Output the (X, Y) coordinate of the center of the cell containing the given text.  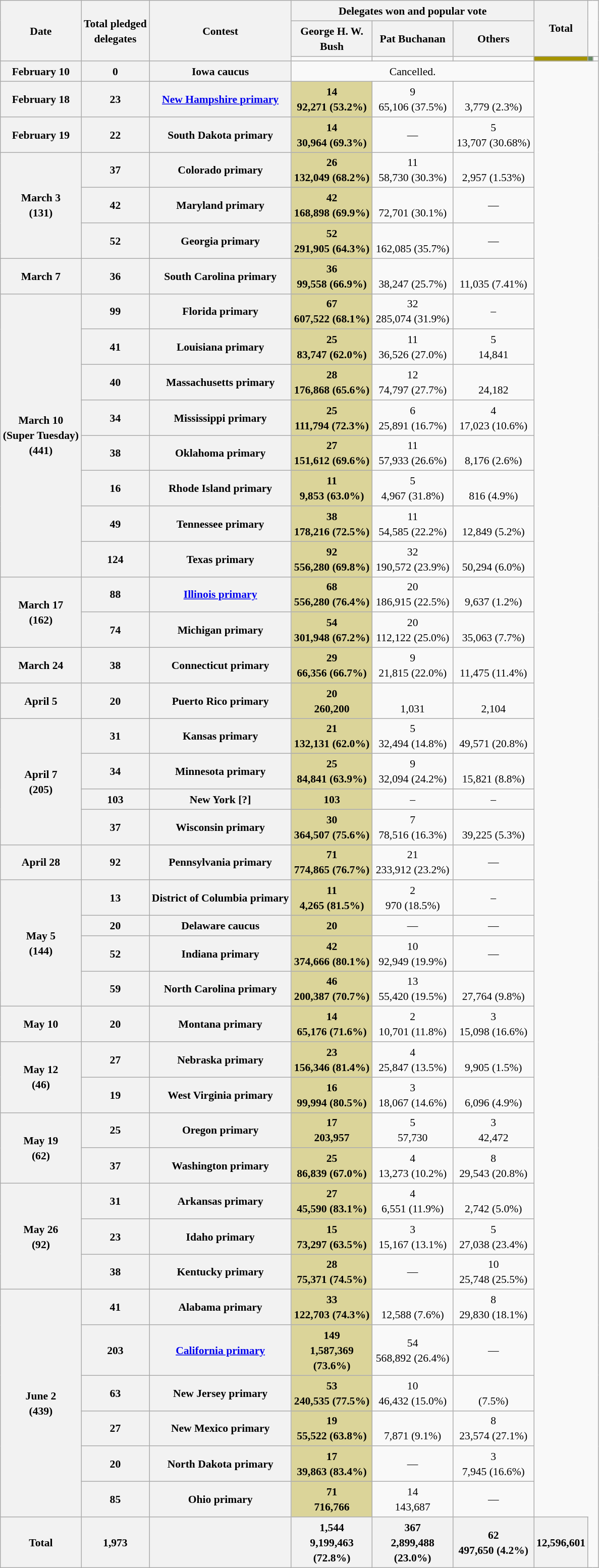
1355,420 (19.5%) (413, 989)
92556,280 (69.8%) (332, 559)
1739,863 (83.4%) (332, 1464)
Others (494, 38)
Minnesota primary (221, 771)
67607,522 (68.1%) (332, 311)
425,847 (13.5%) (413, 1059)
May 12(46) (41, 1077)
11,035 (7.41%) (494, 276)
14143,687 (413, 1499)
1492,271 (53.2%) (332, 99)
Delegates won and popular vote (412, 11)
Connecticut primary (221, 665)
May 10 (41, 1024)
124 (115, 559)
32285,074 (31.9%) (413, 311)
38,247 (25.7%) (413, 276)
3,779 (2.3%) (494, 99)
March 7 (41, 276)
George H. W. Bush (332, 38)
210,701 (11.8%) (413, 1024)
42 (115, 205)
25 (115, 1130)
9,637 (1.2%) (494, 594)
315,098 (16.6%) (494, 1024)
318,067 (14.6%) (413, 1095)
53240,535 (77.5%) (332, 1393)
2970 (18.5%) (413, 898)
26132,049 (68.2%) (332, 170)
71774,865 (76.7%) (332, 862)
8,176 (2.6%) (494, 453)
2745,590 (83.1%) (332, 1201)
35,063 (7.7%) (494, 630)
625,891 (16.7%) (413, 418)
20112,122 (25.0%) (413, 630)
417,023 (10.6%) (494, 418)
Wisconsin primary (221, 827)
932,094 (24.2%) (413, 771)
315,167 (13.1%) (413, 1237)
Rhode Island primary (221, 488)
Iowa caucus (221, 72)
119,853 (63.0%) (332, 488)
Oregon primary (221, 1130)
513,707 (30.68%) (494, 135)
Alabama primary (221, 1307)
Texas primary (221, 559)
West Virginia primary (221, 1095)
16 (115, 488)
1,5449,199,463 (72.8%) (332, 1542)
21233,912 (23.2%) (413, 862)
28176,868 (65.6%) (332, 382)
778,516 (16.3%) (413, 827)
May 26(92) (41, 1237)
99 (115, 311)
52291,905 (64.3%) (332, 241)
342,472 (494, 1130)
April 7(205) (41, 781)
Indiana primary (221, 954)
921,815 (22.0%) (413, 665)
Nebraska primary (221, 1059)
965,106 (37.5%) (413, 99)
Washington primary (221, 1166)
New Jersey primary (221, 1393)
February 18 (41, 99)
33122,703 (74.3%) (332, 1307)
24,182 (494, 382)
2,742 (5.0%) (494, 1201)
63 (115, 1393)
California primary (221, 1350)
1491,587,369 (73.6%) (332, 1350)
71716,766 (332, 1499)
1025,748 (25.5%) (494, 1272)
February 19 (41, 135)
New Hampshire primary (221, 99)
27151,612 (69.6%) (332, 453)
42374,666 (80.1%) (332, 954)
40 (115, 382)
49,571 (20.8%) (494, 736)
36 (115, 276)
20186,915 (22.5%) (413, 594)
Louisiana primary (221, 347)
46,551 (11.9%) (413, 1201)
39,225 (5.3%) (494, 827)
20260,200 (332, 701)
85 (115, 1499)
54568,892 (26.4%) (413, 1350)
88 (115, 594)
Colorado primary (221, 170)
Massachusetts primary (221, 382)
March 3(131) (41, 205)
413,273 (10.2%) (413, 1166)
54,967 (31.8%) (413, 488)
Arkansas primary (221, 1201)
Cancelled. (412, 72)
54301,948 (67.2%) (332, 630)
North Dakota primary (221, 1464)
6,096 (4.9%) (494, 1095)
42168,898 (69.9%) (332, 205)
3672,899,488 (23.0%) (413, 1542)
Montana primary (221, 1024)
(7.5%) (494, 1393)
South Carolina primary (221, 276)
74 (115, 630)
2,104 (494, 701)
1465,176 (71.6%) (332, 1024)
50,294 (6.0%) (494, 559)
17203,957 (332, 1130)
27,764 (9.8%) (494, 989)
March 17(162) (41, 612)
12,596,601 (561, 1542)
72,701 (30.1%) (413, 205)
68556,280 (76.4%) (332, 594)
2586,839 (67.0%) (332, 1166)
11,475 (11.4%) (494, 665)
9,905 (1.5%) (494, 1059)
2583,747 (62.0%) (332, 347)
May 19(62) (41, 1148)
19 (115, 1095)
49 (115, 524)
North Carolina primary (221, 989)
38178,216 (72.5%) (332, 524)
21132,131 (62.0%) (332, 736)
1573,297 (63.5%) (332, 1237)
92 (115, 862)
3699,558 (66.9%) (332, 276)
South Dakota primary (221, 135)
46200,387 (70.7%) (332, 989)
Idaho primary (221, 1237)
June 2(439) (41, 1404)
Kentucky primary (221, 1272)
32190,572 (23.9%) (413, 559)
Illinois primary (221, 594)
514,841 (494, 347)
March 24 (41, 665)
7,871 (9.1%) (413, 1428)
12,588 (7.6%) (413, 1307)
Maryland primary (221, 205)
Oklahoma primary (221, 453)
12,849 (5.2%) (494, 524)
1699,994 (80.5%) (332, 1095)
Puerto Rico primary (221, 701)
532,494 (14.8%) (413, 736)
Total pledgeddelegates (115, 31)
13 (115, 898)
New Mexico primary (221, 1428)
2875,371 (74.5%) (332, 1272)
25111,794 (72.3%) (332, 418)
1274,797 (27.7%) (413, 382)
1136,526 (27.0%) (413, 347)
15,821 (8.8%) (494, 771)
829,543 (20.8%) (494, 1166)
2966,356 (66.7%) (332, 665)
April 5 (41, 701)
162,085 (35.7%) (413, 241)
May 5(144) (41, 943)
1157,933 (26.6%) (413, 453)
February 10 (41, 72)
Georgia primary (221, 241)
37,945 (16.6%) (494, 1464)
527,038 (23.4%) (494, 1237)
1955,522 (63.8%) (332, 1428)
816 (4.9%) (494, 488)
Ohio primary (221, 1499)
114,265 (81.5%) (332, 898)
829,830 (18.1%) (494, 1307)
1158,730 (30.3%) (413, 170)
March 10(Super Tuesday)(441) (41, 435)
New York [?] (221, 799)
1,973 (115, 1542)
Michigan primary (221, 630)
Mississippi primary (221, 418)
1046,432 (15.0%) (413, 1393)
23156,346 (81.4%) (332, 1059)
Date (41, 31)
30364,507 (75.6%) (332, 827)
203 (115, 1350)
1154,585 (22.2%) (413, 524)
April 28 (41, 862)
557,730 (413, 1130)
Tennessee primary (221, 524)
1092,949 (19.9%) (413, 954)
Delaware caucus (221, 926)
2,957 (1.53%) (494, 170)
1,031 (413, 701)
Pennsylvania primary (221, 862)
59 (115, 989)
2584,841 (63.9%) (332, 771)
22 (115, 135)
District of Columbia primary (221, 898)
0 (115, 72)
Kansas primary (221, 736)
1430,964 (69.3%) (332, 135)
Florida primary (221, 311)
Pat Buchanan (413, 38)
823,574 (27.1%) (494, 1428)
Contest (221, 31)
62497,650 (4.2%) (494, 1542)
